Scan for the cell matching the given text and deliver its [x, y] coordinate at center. 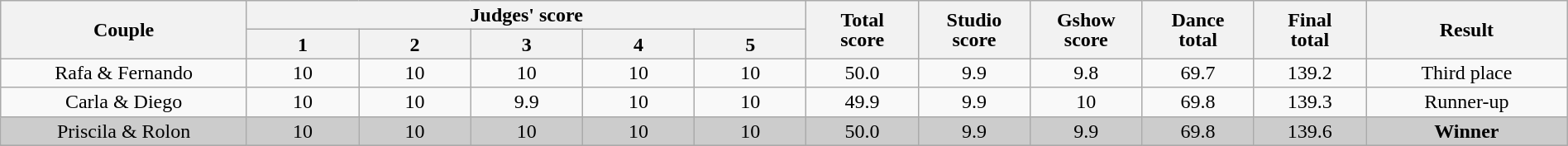
Gshowscore [1087, 30]
Finaltotal [1310, 30]
Third place [1467, 73]
4 [638, 45]
Runner-up [1467, 102]
49.9 [862, 102]
Winner [1467, 130]
69.7 [1198, 73]
139.3 [1310, 102]
Priscila & Rolon [124, 130]
5 [751, 45]
Totalscore [862, 30]
139.2 [1310, 73]
Carla & Diego [124, 102]
1 [303, 45]
Judges' score [526, 15]
Couple [124, 30]
3 [526, 45]
Studioscore [974, 30]
9.8 [1087, 73]
Result [1467, 30]
Rafa & Fernando [124, 73]
139.6 [1310, 130]
Dancetotal [1198, 30]
2 [415, 45]
